Extract the [X, Y] coordinate from the center of the cell holding the provided text.  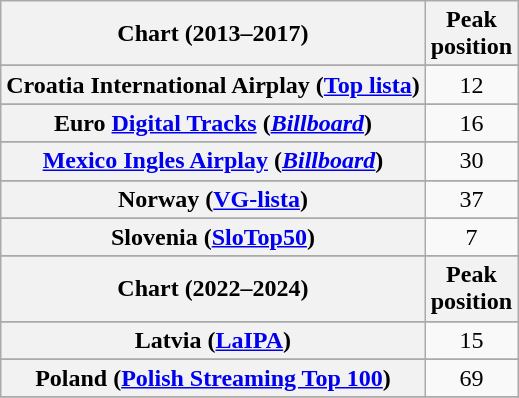
Latvia (LaIPA) [213, 340]
Slovenia (SloTop50) [213, 237]
7 [471, 237]
15 [471, 340]
69 [471, 378]
Chart (2013–2017) [213, 34]
Croatia International Airplay (Top lista) [213, 85]
Euro Digital Tracks (Billboard) [213, 123]
Mexico Ingles Airplay (Billboard) [213, 161]
12 [471, 85]
Poland (Polish Streaming Top 100) [213, 378]
16 [471, 123]
37 [471, 199]
Norway (VG-lista) [213, 199]
Chart (2022–2024) [213, 288]
30 [471, 161]
